Identify which cell holds the provided text, then report its [x, y] central coordinate. 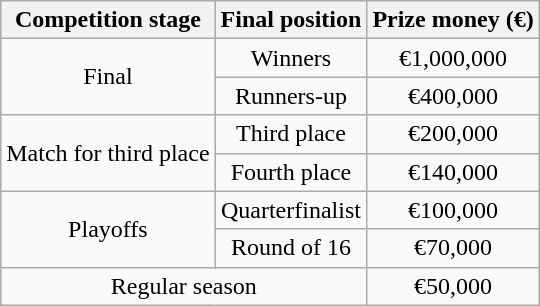
Fourth place [291, 172]
€100,000 [453, 210]
€140,000 [453, 172]
Match for third place [108, 153]
€400,000 [453, 96]
Playoffs [108, 229]
Winners [291, 58]
Final [108, 77]
Final position [291, 20]
Round of 16 [291, 248]
Third place [291, 134]
Competition stage [108, 20]
Runners-up [291, 96]
€70,000 [453, 248]
€50,000 [453, 286]
€200,000 [453, 134]
€1,000,000 [453, 58]
Prize money (€) [453, 20]
Quarterfinalist [291, 210]
Regular season [184, 286]
